From the cell containing the given text, extract its center point as [X, Y] coordinate. 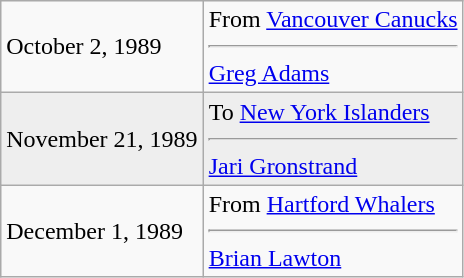
From Hartford WhalersBrian Lawton [333, 231]
December 1, 1989 [102, 231]
October 2, 1989 [102, 47]
November 21, 1989 [102, 139]
To New York IslandersJari Gronstrand [333, 139]
From Vancouver CanucksGreg Adams [333, 47]
